Find where the given text appears and provide that cell's center as [X, Y] coordinate. 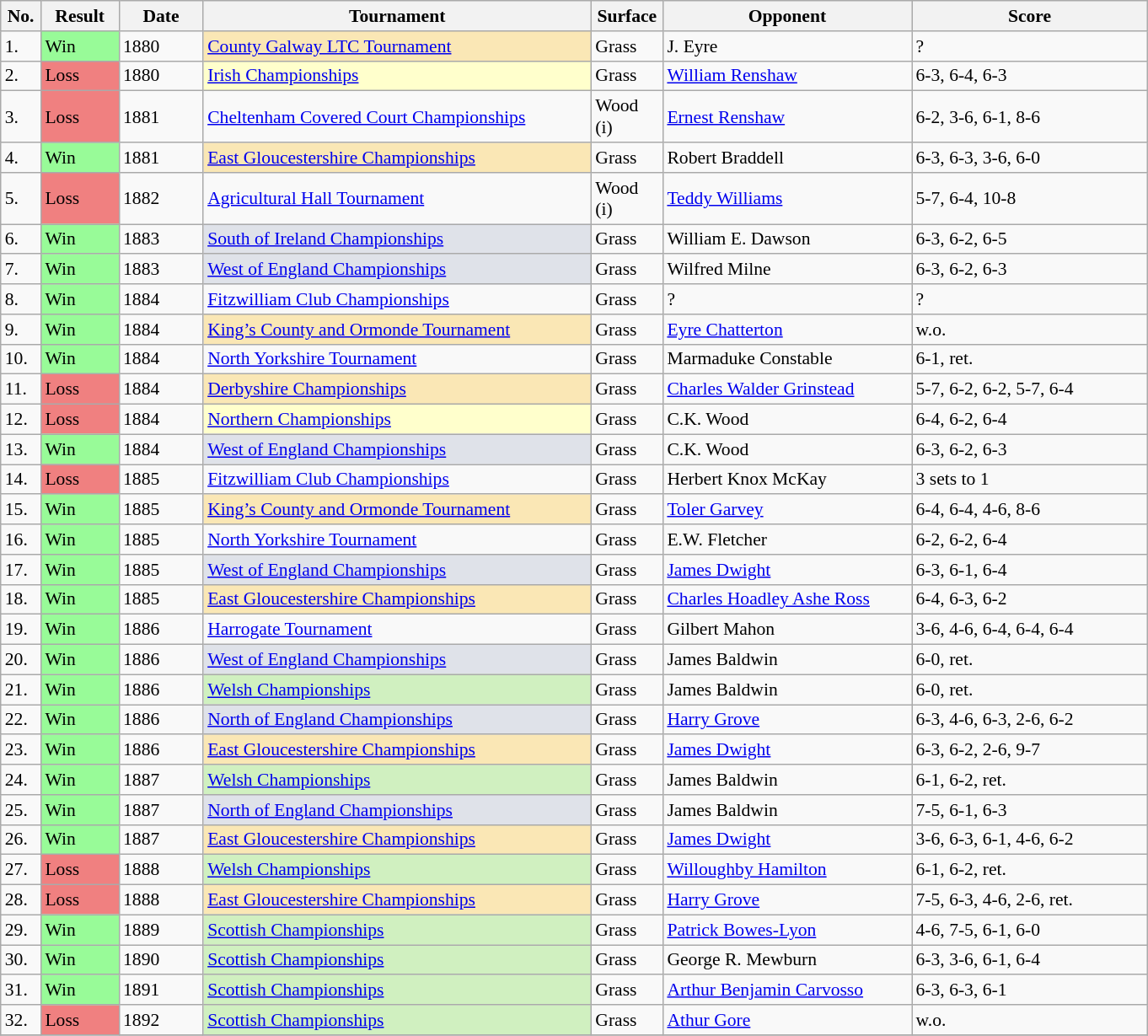
Wilfred Milne [787, 270]
1882 [161, 199]
1891 [161, 990]
6. [21, 239]
E.W. Fletcher [787, 539]
Agricultural Hall Tournament [397, 199]
26. [21, 840]
15. [21, 510]
Northern Championships [397, 420]
22. [21, 720]
5-7, 6-2, 6-2, 5-7, 6-4 [1030, 389]
21. [21, 690]
8. [21, 299]
Charles Walder Grinstead [787, 389]
Charles Hoadley Ashe Ross [787, 599]
20. [21, 660]
14. [21, 480]
County Galway LTC Tournament [397, 46]
27. [21, 870]
William Renshaw [787, 76]
7-5, 6-1, 6-3 [1030, 810]
18. [21, 599]
Cheltenham Covered Court Championships [397, 116]
30. [21, 960]
1. [21, 46]
16. [21, 539]
31. [21, 990]
6-4, 6-2, 6-4 [1030, 420]
6-3, 6-2, 6-5 [1030, 239]
13. [21, 449]
32. [21, 1020]
Willoughby Hamilton [787, 870]
6-1, ret. [1030, 359]
Opponent [787, 16]
12. [21, 420]
J. Eyre [787, 46]
Date [161, 16]
6-3, 6-3, 6-1 [1030, 990]
Ernest Renshaw [787, 116]
1890 [161, 960]
Tournament [397, 16]
Eyre Chatterton [787, 330]
Irish Championships [397, 76]
6-3, 6-4, 6-3 [1030, 76]
6-2, 6-2, 6-4 [1030, 539]
1889 [161, 930]
6-3, 4-6, 6-3, 2-6, 6-2 [1030, 720]
Patrick Bowes-Lyon [787, 930]
7-5, 6-3, 4-6, 2-6, ret. [1030, 900]
5. [21, 199]
4. [21, 158]
11. [21, 389]
Surface [627, 16]
29. [21, 930]
Marmaduke Constable [787, 359]
28. [21, 900]
24. [21, 780]
6-3, 3-6, 6-1, 6-4 [1030, 960]
2. [21, 76]
Result [79, 16]
Robert Braddell [787, 158]
6-2, 3-6, 6-1, 8-6 [1030, 116]
3-6, 6-3, 6-1, 4-6, 6-2 [1030, 840]
Herbert Knox McKay [787, 480]
George R. Mewburn [787, 960]
9. [21, 330]
3 sets to 1 [1030, 480]
Derbyshire Championships [397, 389]
Teddy Williams [787, 199]
Harrogate Tournament [397, 630]
1892 [161, 1020]
4-6, 7-5, 6-1, 6-0 [1030, 930]
23. [21, 750]
Gilbert Mahon [787, 630]
7. [21, 270]
19. [21, 630]
Score [1030, 16]
No. [21, 16]
10. [21, 359]
3. [21, 116]
Athur Gore [787, 1020]
6-4, 6-3, 6-2 [1030, 599]
6-4, 6-4, 4-6, 8-6 [1030, 510]
South of Ireland Championships [397, 239]
3-6, 4-6, 6-4, 6-4, 6-4 [1030, 630]
6-3, 6-2, 2-6, 9-7 [1030, 750]
25. [21, 810]
5-7, 6-4, 10-8 [1030, 199]
Arthur Benjamin Carvosso [787, 990]
6-3, 6-3, 3-6, 6-0 [1030, 158]
Toler Garvey [787, 510]
William E. Dawson [787, 239]
6-3, 6-1, 6-4 [1030, 570]
17. [21, 570]
